Return (x, y) of the center of cell containing provided text 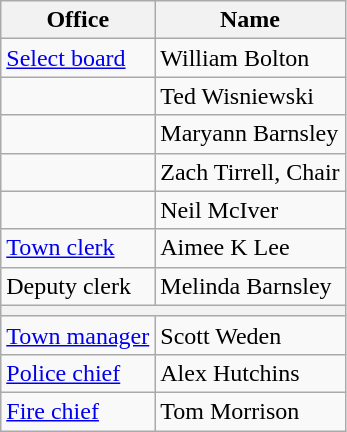
Name (250, 20)
Neil McIver (250, 210)
Ted Wisniewski (250, 96)
Zach Tirrell, Chair (250, 172)
Office (78, 20)
Maryann Barnsley (250, 134)
Fire chief (78, 411)
Alex Hutchins (250, 373)
Melinda Barnsley (250, 286)
William Bolton (250, 58)
Scott Weden (250, 335)
Deputy clerk (78, 286)
Aimee K Lee (250, 248)
Select board (78, 58)
Police chief (78, 373)
Tom Morrison (250, 411)
Town manager (78, 335)
Town clerk (78, 248)
